Find where the given text appears and provide that cell's center as [x, y] coordinate. 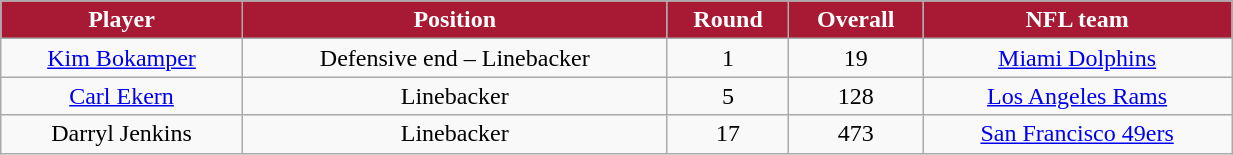
19 [856, 58]
Round [728, 20]
San Francisco 49ers [1078, 134]
Defensive end – Linebacker [454, 58]
Los Angeles Rams [1078, 96]
Kim Bokamper [122, 58]
473 [856, 134]
Darryl Jenkins [122, 134]
17 [728, 134]
Player [122, 20]
Position [454, 20]
Miami Dolphins [1078, 58]
Overall [856, 20]
NFL team [1078, 20]
5 [728, 96]
1 [728, 58]
Carl Ekern [122, 96]
128 [856, 96]
